Determine the (x, y) coordinate at the center of the cell enclosing the given text.  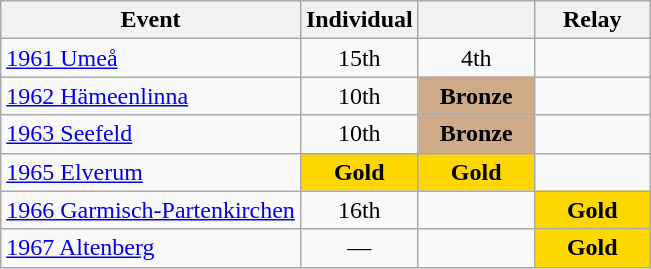
Individual (359, 20)
1965 Elverum (151, 172)
16th (359, 210)
— (359, 248)
1963 Seefeld (151, 134)
1962 Hämeenlinna (151, 96)
Relay (592, 20)
15th (359, 58)
Event (151, 20)
4th (476, 58)
1966 Garmisch-Partenkirchen (151, 210)
1967 Altenberg (151, 248)
1961 Umeå (151, 58)
